Return [X, Y] of the center of cell containing provided text 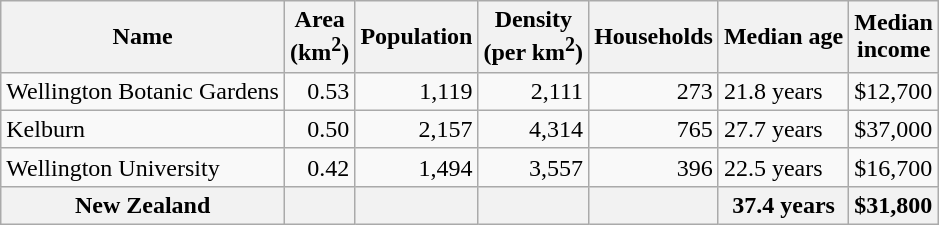
Households [654, 37]
1,119 [416, 91]
Area(km2) [319, 37]
Wellington Botanic Gardens [143, 91]
22.5 years [783, 167]
Medianincome [894, 37]
2,111 [534, 91]
Median age [783, 37]
765 [654, 129]
$31,800 [894, 205]
37.4 years [783, 205]
0.50 [319, 129]
$12,700 [894, 91]
1,494 [416, 167]
Density(per km2) [534, 37]
0.42 [319, 167]
4,314 [534, 129]
Kelburn [143, 129]
21.8 years [783, 91]
396 [654, 167]
$37,000 [894, 129]
2,157 [416, 129]
New Zealand [143, 205]
Wellington University [143, 167]
3,557 [534, 167]
Name [143, 37]
27.7 years [783, 129]
0.53 [319, 91]
Population [416, 37]
$16,700 [894, 167]
273 [654, 91]
